Identify which cell holds the provided text, then report its [x, y] central coordinate. 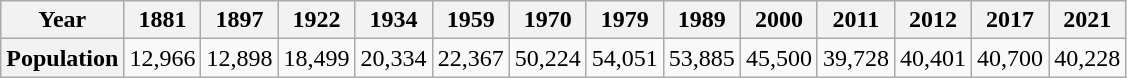
2021 [1088, 20]
2017 [1010, 20]
12,898 [240, 58]
2000 [778, 20]
2012 [932, 20]
39,728 [856, 58]
1881 [162, 20]
1922 [316, 20]
1979 [624, 20]
1959 [470, 20]
2011 [856, 20]
18,499 [316, 58]
40,228 [1088, 58]
12,966 [162, 58]
Year [62, 20]
1970 [548, 20]
40,700 [1010, 58]
Population [62, 58]
1989 [702, 20]
40,401 [932, 58]
1934 [394, 20]
45,500 [778, 58]
22,367 [470, 58]
50,224 [548, 58]
20,334 [394, 58]
54,051 [624, 58]
1897 [240, 20]
53,885 [702, 58]
